Detect which cell encompasses the target text, then output its (X, Y) center coordinate. 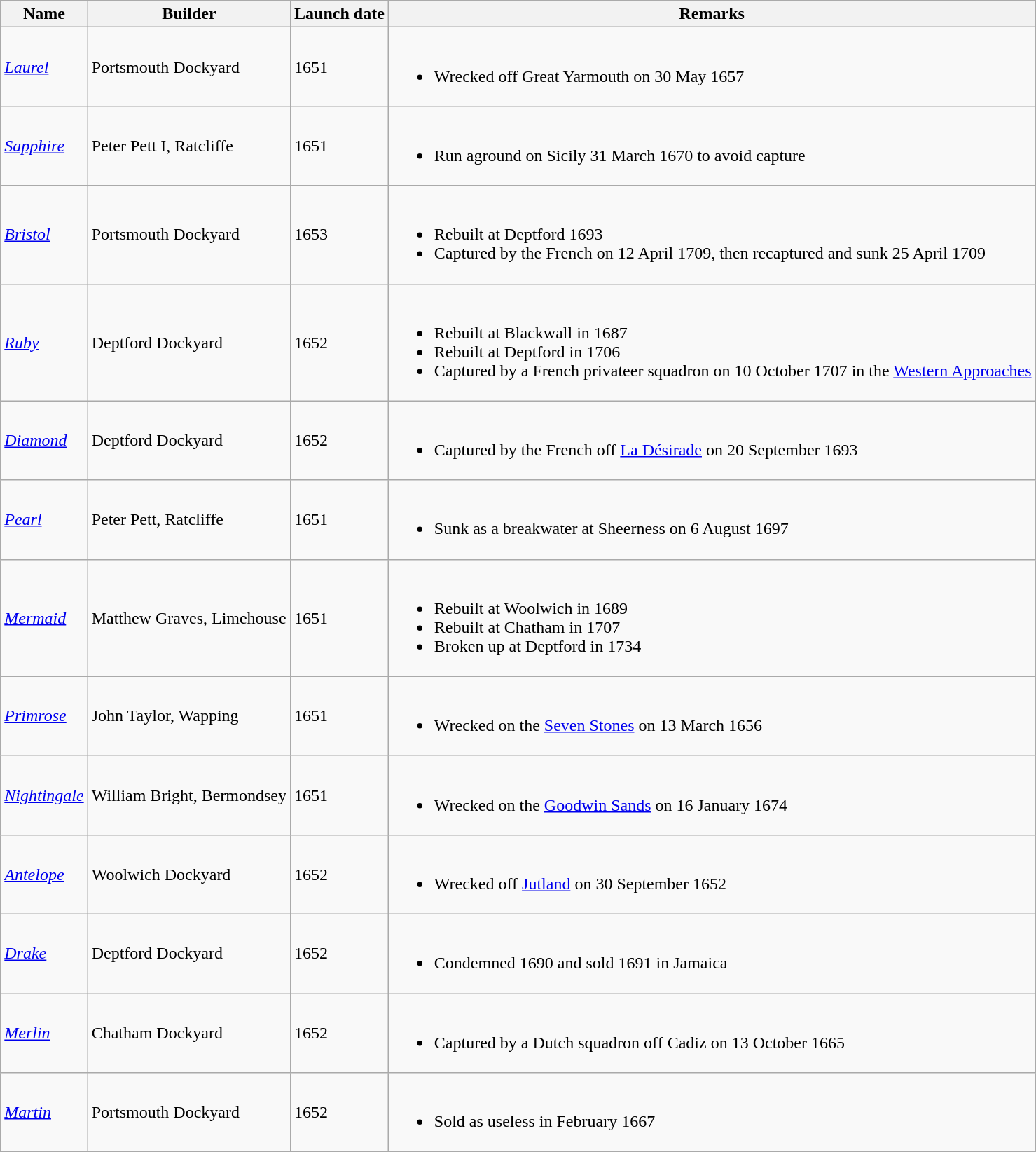
Wrecked off Jutland on 30 September 1652 (712, 875)
Wrecked on the Seven Stones on 13 March 1656 (712, 716)
Merlin (44, 1033)
Rebuilt at Blackwall in 1687Rebuilt at Deptford in 1706Captured by a French privateer squadron on 10 October 1707 in the Western Approaches (712, 342)
Condemned 1690 and sold 1691 in Jamaica (712, 953)
Captured by the French off La Désirade on 20 September 1693 (712, 440)
Name (44, 14)
Diamond (44, 440)
William Bright, Bermondsey (189, 795)
Wrecked on the Goodwin Sands on 16 January 1674 (712, 795)
Chatham Dockyard (189, 1033)
Rebuilt at Woolwich in 1689Rebuilt at Chatham in 1707Broken up at Deptford in 1734 (712, 618)
Laurel (44, 67)
Run aground on Sicily 31 March 1670 to avoid capture (712, 146)
Primrose (44, 716)
Sunk as a breakwater at Sheerness on 6 August 1697 (712, 520)
Ruby (44, 342)
Remarks (712, 14)
Sapphire (44, 146)
Drake (44, 953)
Captured by a Dutch squadron off Cadiz on 13 October 1665 (712, 1033)
Bristol (44, 235)
Peter Pett, Ratcliffe (189, 520)
Mermaid (44, 618)
Matthew Graves, Limehouse (189, 618)
Builder (189, 14)
Nightingale (44, 795)
Rebuilt at Deptford 1693Captured by the French on 12 April 1709, then recaptured and sunk 25 April 1709 (712, 235)
Wrecked off Great Yarmouth on 30 May 1657 (712, 67)
Woolwich Dockyard (189, 875)
Launch date (340, 14)
Peter Pett I, Ratcliffe (189, 146)
Antelope (44, 875)
Martin (44, 1113)
Pearl (44, 520)
John Taylor, Wapping (189, 716)
Sold as useless in February 1667 (712, 1113)
1653 (340, 235)
